From the cell containing the given text, extract its center point as (x, y) coordinate. 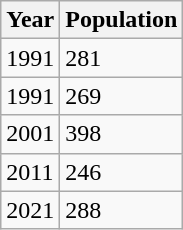
288 (122, 210)
281 (122, 58)
2001 (30, 134)
Population (122, 20)
246 (122, 172)
398 (122, 134)
2021 (30, 210)
Year (30, 20)
2011 (30, 172)
269 (122, 96)
